Detect which cell encompasses the target text, then output its (X, Y) center coordinate. 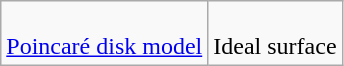
Poincaré disk model (104, 34)
Ideal surface (275, 34)
